Pinpoint the cell where the given text exists, returning its (X, Y) midpoint coordinate. 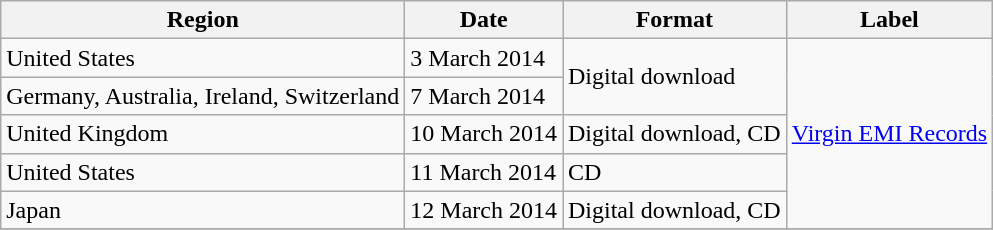
United Kingdom (203, 134)
CD (674, 172)
Germany, Australia, Ireland, Switzerland (203, 96)
Virgin EMI Records (889, 134)
3 March 2014 (484, 58)
7 March 2014 (484, 96)
Date (484, 20)
12 March 2014 (484, 210)
Format (674, 20)
11 March 2014 (484, 172)
Label (889, 20)
Japan (203, 210)
Region (203, 20)
Digital download (674, 77)
10 March 2014 (484, 134)
